Capture the cell that displays the provided text and extract its (x, y) central coordinate. 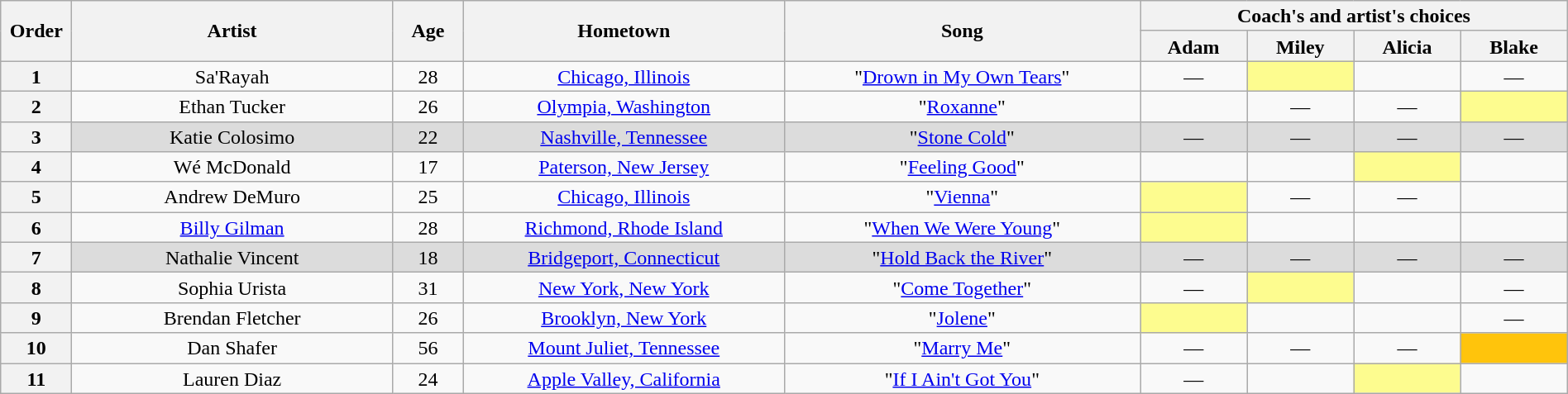
Apple Valley, California (624, 378)
"Marry Me" (963, 349)
Olympia, Washington (624, 106)
"Stone Cold" (963, 137)
Blake (1513, 46)
25 (428, 197)
1 (36, 76)
4 (36, 167)
Hometown (624, 31)
Artist (232, 31)
Andrew DeMuro (232, 197)
Richmond, Rhode Island (624, 228)
3 (36, 137)
Age (428, 31)
Brooklyn, New York (624, 317)
6 (36, 228)
56 (428, 349)
"Drown in My Own Tears" (963, 76)
Adam (1194, 46)
Coach's and artist's choices (1355, 17)
Order (36, 31)
Mount Juliet, Tennessee (624, 349)
10 (36, 349)
Paterson, New Jersey (624, 167)
31 (428, 287)
Dan Shafer (232, 349)
Brendan Fletcher (232, 317)
Miley (1300, 46)
Sa'Rayah (232, 76)
8 (36, 287)
Wé McDonald (232, 167)
24 (428, 378)
Bridgeport, Connecticut (624, 258)
"Hold Back the River" (963, 258)
Katie Colosimo (232, 137)
Nashville, Tennessee (624, 137)
"Feeling Good" (963, 167)
"Vienna" (963, 197)
"Come Together" (963, 287)
11 (36, 378)
Sophia Urista (232, 287)
"Jolene" (963, 317)
Nathalie Vincent (232, 258)
Ethan Tucker (232, 106)
9 (36, 317)
Song (963, 31)
Lauren Diaz (232, 378)
Alicia (1408, 46)
New York, New York (624, 287)
Billy Gilman (232, 228)
2 (36, 106)
5 (36, 197)
22 (428, 137)
"Roxanne" (963, 106)
"If I Ain't Got You" (963, 378)
18 (428, 258)
"When We Were Young" (963, 228)
7 (36, 258)
17 (428, 167)
